Scan for the cell matching the given text and deliver its (X, Y) coordinate at center. 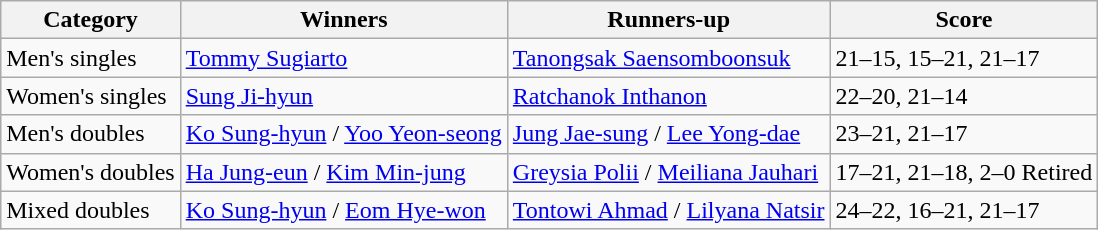
Score (964, 20)
Ko Sung-hyun / Yoo Yeon-seong (344, 134)
23–21, 21–17 (964, 134)
Tommy Sugiarto (344, 58)
Winners (344, 20)
21–15, 15–21, 21–17 (964, 58)
Ko Sung-hyun / Eom Hye-won (344, 210)
Men's singles (90, 58)
Ratchanok Inthanon (668, 96)
Men's doubles (90, 134)
24–22, 16–21, 21–17 (964, 210)
Ha Jung-eun / Kim Min-jung (344, 172)
Women's doubles (90, 172)
Sung Ji-hyun (344, 96)
Greysia Polii / Meiliana Jauhari (668, 172)
Runners-up (668, 20)
Tontowi Ahmad / Lilyana Natsir (668, 210)
Mixed doubles (90, 210)
Women's singles (90, 96)
Tanongsak Saensomboonsuk (668, 58)
17–21, 21–18, 2–0 Retired (964, 172)
22–20, 21–14 (964, 96)
Jung Jae-sung / Lee Yong-dae (668, 134)
Category (90, 20)
